Provide the (X, Y) coordinate of the cell's center where the given text is located.  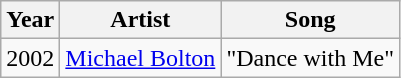
2002 (30, 58)
Artist (140, 20)
Song (310, 20)
Year (30, 20)
"Dance with Me" (310, 58)
Michael Bolton (140, 58)
